Find where the given text appears and provide that cell's center as [X, Y] coordinate. 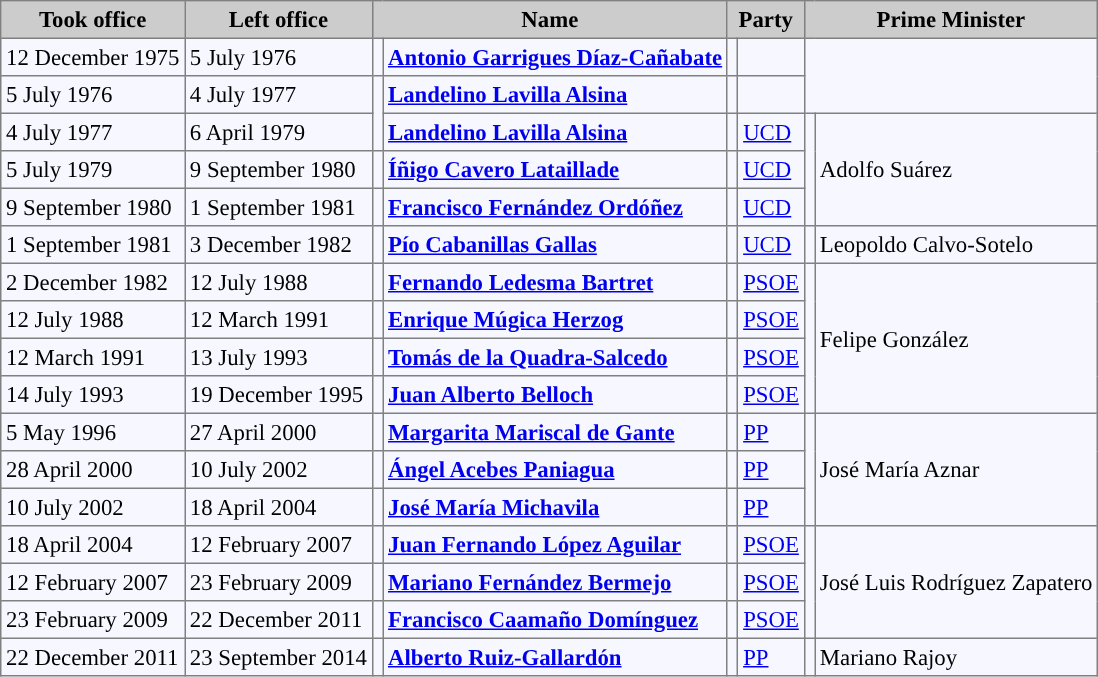
28 April 2000 [93, 470]
Juan Alberto Belloch [556, 395]
3 December 1982 [279, 245]
Took office [93, 20]
José Luis Rodríguez Zapatero [956, 582]
5 May 1996 [93, 432]
Francisco Caamaño Domínguez [556, 620]
23 September 2014 [279, 657]
Fernando Ledesma Bartret [556, 282]
Left office [279, 20]
Prime Minister [951, 20]
Íñigo Cavero Lataillade [556, 170]
Party [766, 20]
27 April 2000 [279, 432]
José María Aznar [956, 469]
5 July 1979 [93, 170]
Francisco Fernández Ordóñez [556, 207]
Alberto Ruiz-Gallardón [556, 657]
Pío Cabanillas Gallas [556, 245]
14 July 1993 [93, 395]
Leopoldo Calvo-Sotelo [956, 245]
Name [550, 20]
Antonio Garrigues Díaz-Cañabate [556, 57]
2 December 1982 [93, 282]
Margarita Mariscal de Gante [556, 432]
Mariano Rajoy [956, 657]
12 December 1975 [93, 57]
José María Michavila [556, 507]
Tomás de la Quadra-Salcedo [556, 357]
Adolfo Suárez [956, 169]
Mariano Fernández Bermejo [556, 582]
Ángel Acebes Paniagua [556, 470]
Felipe González [956, 338]
19 December 1995 [279, 395]
6 April 1979 [279, 132]
Enrique Múgica Herzog [556, 320]
13 July 1993 [279, 357]
Juan Fernando López Aguilar [556, 545]
